Capture the cell that displays the provided text and extract its [x, y] central coordinate. 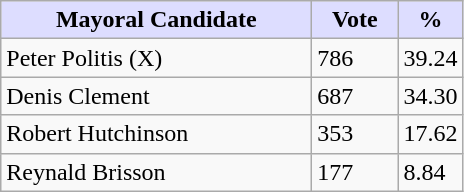
Robert Hutchinson [156, 134]
Reynald Brisson [156, 172]
353 [355, 134]
786 [355, 58]
177 [355, 172]
39.24 [430, 58]
687 [355, 96]
34.30 [430, 96]
8.84 [430, 172]
17.62 [430, 134]
Vote [355, 20]
% [430, 20]
Mayoral Candidate [156, 20]
Denis Clement [156, 96]
Peter Politis (X) [156, 58]
